From the cell containing the given text, extract its center point as [X, Y] coordinate. 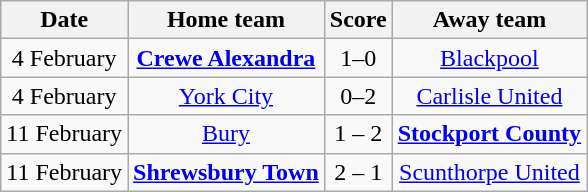
York City [226, 96]
Stockport County [489, 134]
Home team [226, 20]
1 – 2 [358, 134]
Score [358, 20]
Away team [489, 20]
Crewe Alexandra [226, 58]
Shrewsbury Town [226, 172]
0–2 [358, 96]
Carlisle United [489, 96]
Scunthorpe United [489, 172]
1–0 [358, 58]
2 – 1 [358, 172]
Bury [226, 134]
Blackpool [489, 58]
Date [64, 20]
